Return the (x, y) coordinate for the center point of the cell that contains the specified text.  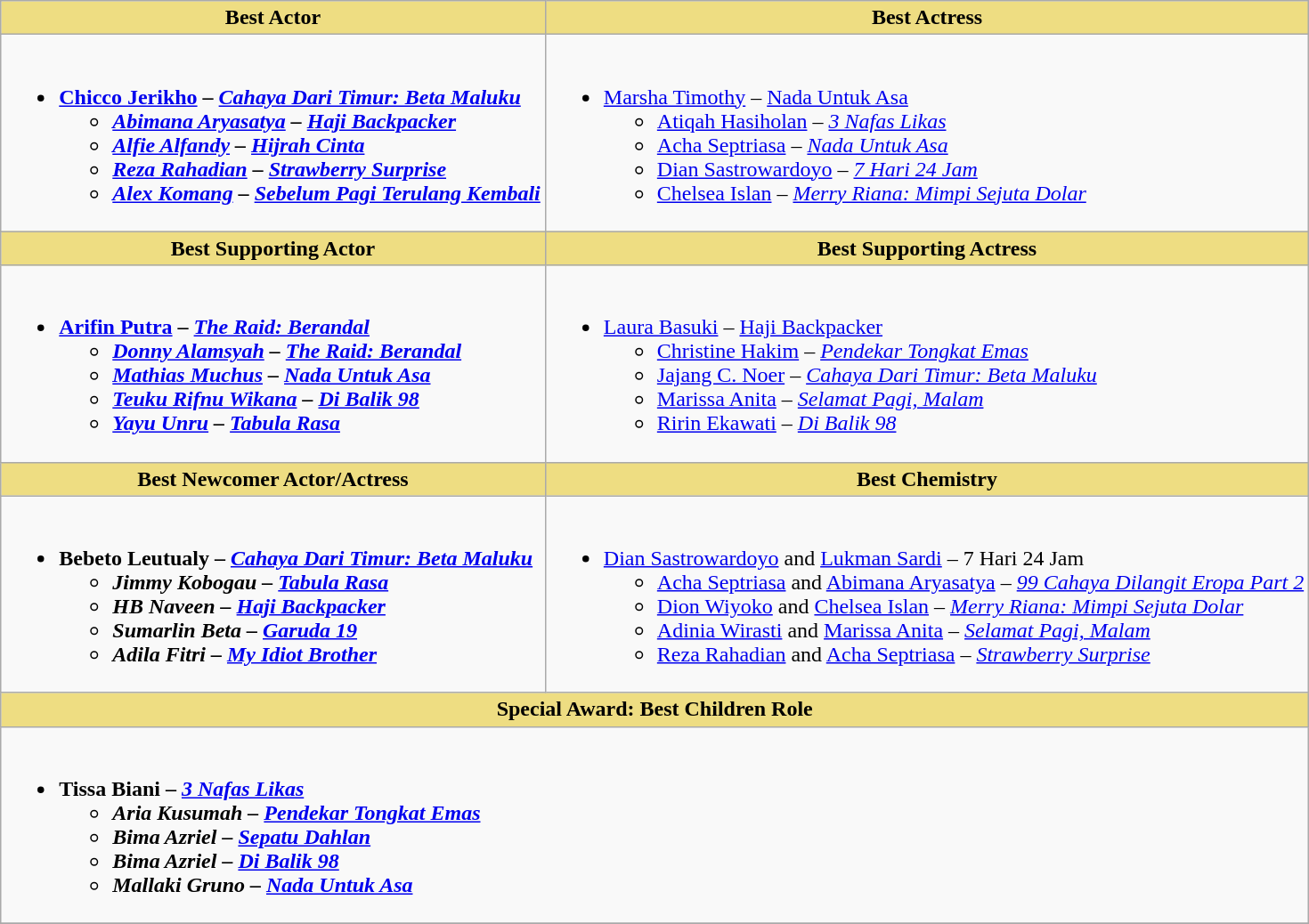
Best Actress (926, 18)
Best Supporting Actress (926, 248)
Best Chemistry (926, 479)
Tissa Biani – 3 Nafas LikasAria Kusumah – Pendekar Tongkat EmasBima Azriel – Sepatu DahlanBima Azriel – Di Balik 98Mallaki Gruno – Nada Untuk Asa (655, 824)
Best Supporting Actor (273, 248)
Best Actor (273, 18)
Best Newcomer Actor/Actress (273, 479)
Special Award: Best Children Role (655, 709)
